Output the [X, Y] coordinate of the center of the cell containing the given text.  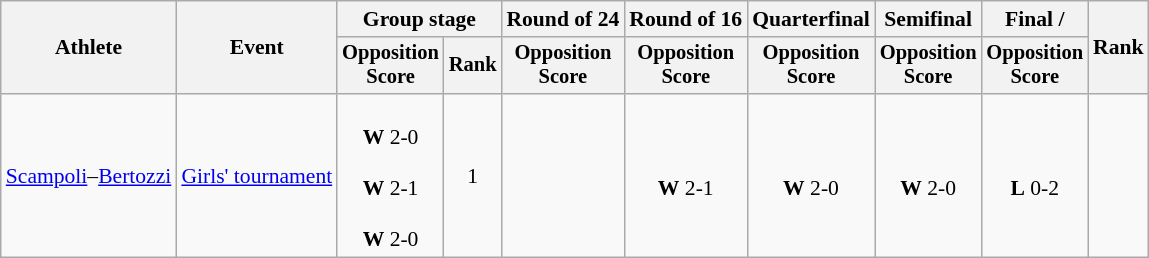
Quarterfinal [811, 19]
Event [256, 48]
W 2-0W 2-1W 2-0 [390, 176]
Round of 16 [686, 19]
L 0-2 [1034, 176]
Final / [1034, 19]
Scampoli–Bertozzi [89, 176]
Semifinal [928, 19]
Girls' tournament [256, 176]
Athlete [89, 48]
Group stage [419, 19]
Round of 24 [562, 19]
W 2-1 [686, 176]
1 [473, 176]
